Return (x, y) of the center of cell containing provided text 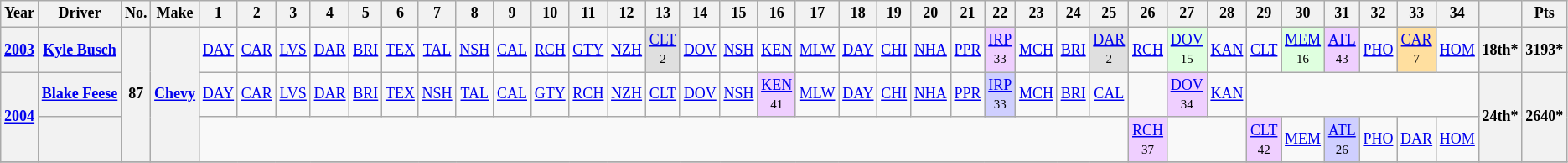
33 (1416, 13)
17 (816, 13)
29 (1264, 13)
MEM16 (1303, 50)
No. (136, 13)
1 (218, 13)
KEN41 (777, 95)
26 (1148, 13)
24 (1073, 13)
6 (401, 13)
2003 (20, 50)
DOV15 (1187, 50)
Chevy (175, 94)
20 (931, 13)
16 (777, 13)
27 (1187, 13)
Make (175, 13)
25 (1110, 13)
4 (330, 13)
28 (1227, 13)
CAR7 (1416, 50)
RCH37 (1148, 139)
22 (1001, 13)
19 (894, 13)
5 (365, 13)
Blake Feese (79, 95)
DOV34 (1187, 95)
2004 (20, 118)
32 (1378, 13)
15 (739, 13)
21 (967, 13)
9 (513, 13)
CLT42 (1264, 139)
Driver (79, 13)
MEM (1303, 139)
23 (1037, 13)
CLT2 (662, 50)
24th* (1500, 118)
34 (1457, 13)
Pts (1545, 13)
11 (588, 13)
31 (1342, 13)
18th* (1500, 50)
3193* (1545, 50)
Year (20, 13)
8 (474, 13)
87 (136, 94)
2 (256, 13)
Kyle Busch (79, 50)
14 (700, 13)
2640* (1545, 118)
3 (293, 13)
12 (627, 13)
18 (858, 13)
10 (550, 13)
7 (437, 13)
ATL43 (1342, 50)
DAR2 (1110, 50)
ATL26 (1342, 139)
13 (662, 13)
KEN (777, 50)
30 (1303, 13)
